Capture the cell that displays the provided text and extract its (X, Y) central coordinate. 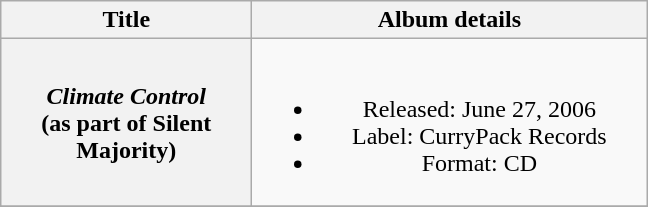
Title (126, 20)
Album details (450, 20)
Climate Control(as part of Silent Majority) (126, 122)
Released: June 27, 2006Label: CurryPack RecordsFormat: CD (450, 122)
